Determine the (X, Y) coordinate at the center of the cell enclosing the given text.  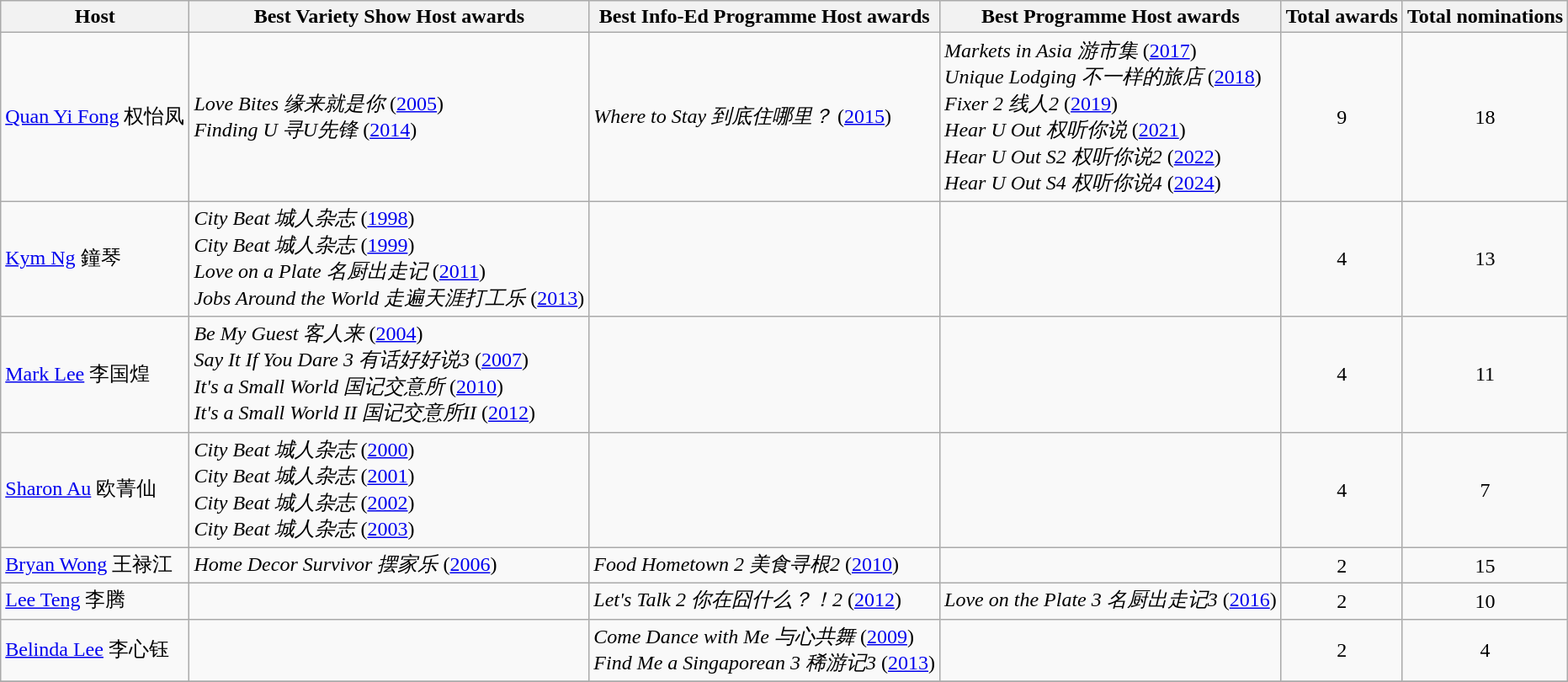
Kym Ng 鐘琴 (95, 259)
Lee Teng 李腾 (95, 601)
City Beat 城人杂志 (2000)City Beat 城人杂志 (2001)City Beat 城人杂志 (2002)City Beat 城人杂志 (2003) (389, 490)
Total awards (1342, 17)
Best Info-Ed Programme Host awards (764, 17)
10 (1485, 601)
15 (1485, 566)
Love Bites 缘来就是你 (2005)Finding U 寻U先锋 (2014) (389, 117)
Quan Yi Fong 权怡凤 (95, 117)
Total nominations (1485, 17)
Best Programme Host awards (1111, 17)
Food Hometown 2 美食寻根2 (2010) (764, 566)
Markets in Asia 游市集 (2017)Unique Lodging 不一样的旅店 (2018)Fixer 2 线人2 (2019)Hear U Out 权听你说 (2021)Hear U Out S2 权听你说2 (2022)Hear U Out S4 权听你说4 (2024) (1111, 117)
Best Variety Show Host awards (389, 17)
Bryan Wong 王禄江 (95, 566)
9 (1342, 117)
Be My Guest 客人来 (2004)Say It If You Dare 3 有话好好说3 (2007)It's a Small World 国记交意所 (2010)It's a Small World II 国记交意所II (2012) (389, 374)
Sharon Au 欧菁仙 (95, 490)
Come Dance with Me 与心共舞 (2009)Find Me a Singaporean 3 稀游记3 (2013) (764, 650)
Host (95, 17)
18 (1485, 117)
Belinda Lee 李心钰 (95, 650)
13 (1485, 259)
7 (1485, 490)
11 (1485, 374)
Where to Stay 到底住哪里？ (2015) (764, 117)
Let's Talk 2 你在囧什么？！2 (2012) (764, 601)
Mark Lee 李国煌 (95, 374)
City Beat 城人杂志 (1998)City Beat 城人杂志 (1999)Love on a Plate 名厨出走记 (2011)Jobs Around the World 走遍天涯打工乐 (2013) (389, 259)
Home Decor Survivor 摆家乐 (2006) (389, 566)
Love on the Plate 3 名厨出走记3 (2016) (1111, 601)
